For the text-containing cell, return its midpoint in (X, Y) coordinate format. 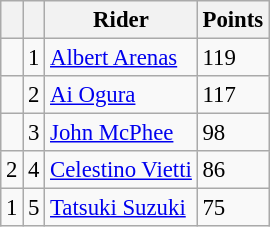
86 (232, 170)
3 (34, 133)
5 (34, 208)
Points (232, 20)
119 (232, 58)
75 (232, 208)
Celestino Vietti (121, 170)
Tatsuki Suzuki (121, 208)
Rider (121, 20)
4 (34, 170)
117 (232, 95)
Ai Ogura (121, 95)
Albert Arenas (121, 58)
98 (232, 133)
John McPhee (121, 133)
